Search for the cell housing the specified text and yield its [X, Y] center coordinate. 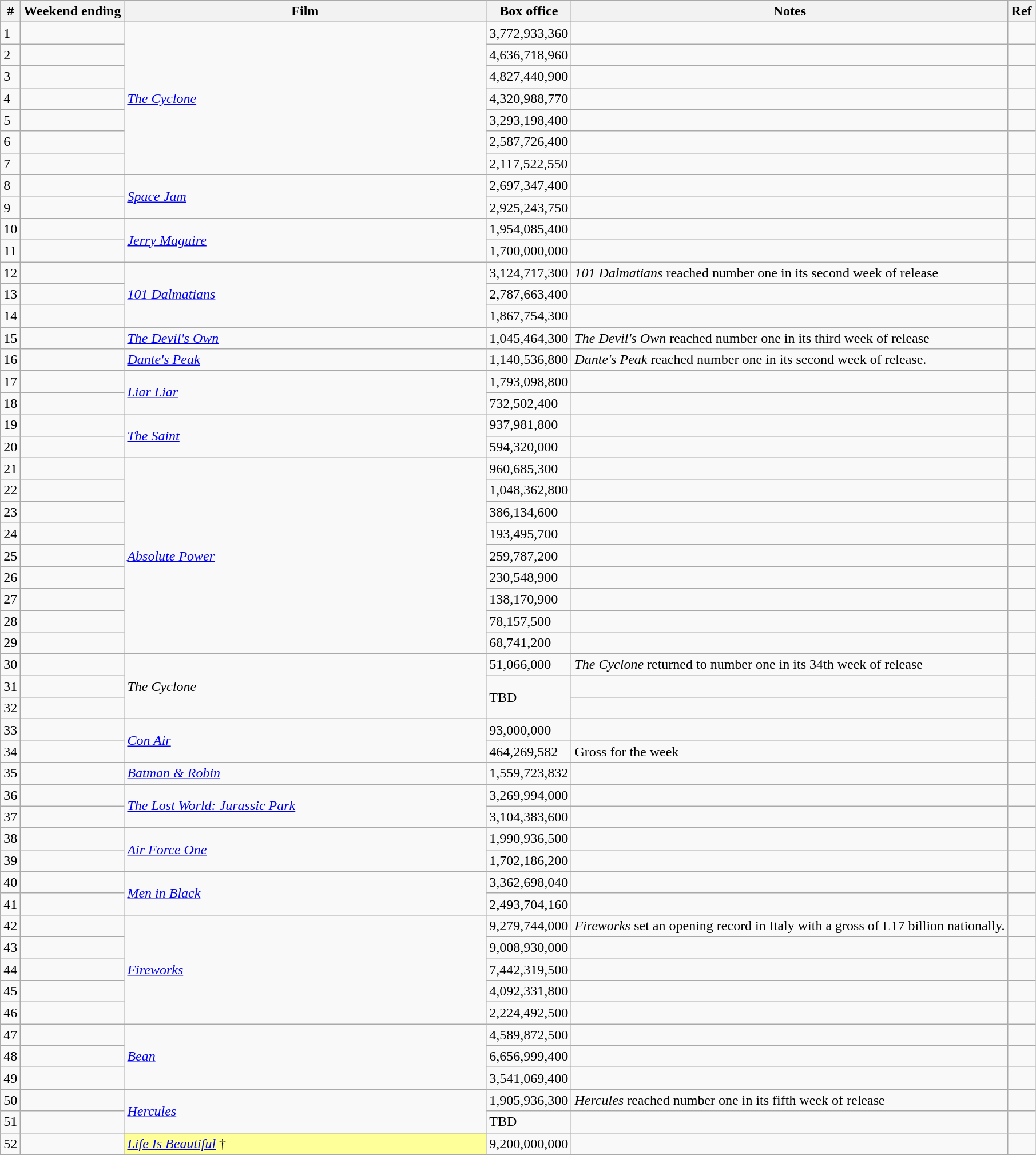
Film [305, 11]
36 [10, 795]
51 [10, 1122]
Bean [305, 1057]
4 [10, 98]
732,502,400 [529, 403]
43 [10, 947]
Con Air [305, 741]
3,269,994,000 [529, 795]
38 [10, 839]
2,925,243,750 [529, 207]
12 [10, 273]
Batman & Robin [305, 773]
9,008,930,000 [529, 947]
27 [10, 599]
Fireworks set an opening record in Italy with a gross of L17 billion nationally. [789, 926]
34 [10, 752]
26 [10, 577]
46 [10, 1013]
386,134,600 [529, 512]
22 [10, 490]
3,541,069,400 [529, 1078]
9,279,744,000 [529, 926]
8 [10, 185]
Notes [789, 11]
3,772,933,360 [529, 33]
Gross for the week [789, 752]
78,157,500 [529, 621]
1 [10, 33]
1,048,362,800 [529, 490]
Weekend ending [72, 11]
The Devil's Own reached number one in its third week of release [789, 338]
2,787,663,400 [529, 295]
# [10, 11]
24 [10, 534]
3,362,698,040 [529, 882]
18 [10, 403]
4,320,988,770 [529, 98]
The Devil's Own [305, 338]
14 [10, 316]
1,140,536,800 [529, 360]
2,697,347,400 [529, 185]
193,495,700 [529, 534]
39 [10, 860]
19 [10, 425]
Dante's Peak reached number one in its second week of release. [789, 360]
Ref [1022, 11]
960,685,300 [529, 469]
1,045,464,300 [529, 338]
32 [10, 708]
3,293,198,400 [529, 120]
17 [10, 382]
6 [10, 142]
1,905,936,300 [529, 1100]
6,656,999,400 [529, 1057]
7 [10, 164]
37 [10, 817]
Air Force One [305, 850]
21 [10, 469]
40 [10, 882]
4,589,872,500 [529, 1035]
Box office [529, 11]
1,702,186,200 [529, 860]
42 [10, 926]
138,170,900 [529, 599]
9 [10, 207]
1,700,000,000 [529, 251]
Fireworks [305, 969]
48 [10, 1057]
30 [10, 665]
Space Jam [305, 196]
35 [10, 773]
52 [10, 1144]
13 [10, 295]
Liar Liar [305, 392]
2,224,492,500 [529, 1013]
3 [10, 77]
49 [10, 1078]
45 [10, 991]
16 [10, 360]
3,104,383,600 [529, 817]
1,867,754,300 [529, 316]
The Saint [305, 436]
20 [10, 447]
Absolute Power [305, 556]
4,827,440,900 [529, 77]
4,092,331,800 [529, 991]
1,954,085,400 [529, 229]
4,636,718,960 [529, 55]
29 [10, 643]
10 [10, 229]
Men in Black [305, 893]
Dante's Peak [305, 360]
11 [10, 251]
230,548,900 [529, 577]
23 [10, 512]
The Cyclone returned to number one in its 34th week of release [789, 665]
The Lost World: Jurassic Park [305, 806]
50 [10, 1100]
47 [10, 1035]
3,124,717,300 [529, 273]
1,793,098,800 [529, 382]
2,117,522,550 [529, 164]
937,981,800 [529, 425]
9,200,000,000 [529, 1144]
7,442,319,500 [529, 970]
2,587,726,400 [529, 142]
44 [10, 970]
15 [10, 338]
Hercules [305, 1111]
33 [10, 730]
41 [10, 904]
5 [10, 120]
2 [10, 55]
Life Is Beautiful † [305, 1144]
464,269,582 [529, 752]
259,787,200 [529, 555]
101 Dalmatians reached number one in its second week of release [789, 273]
Hercules reached number one in its fifth week of release [789, 1100]
101 Dalmatians [305, 295]
594,320,000 [529, 447]
Jerry Maguire [305, 240]
25 [10, 555]
2,493,704,160 [529, 904]
51,066,000 [529, 665]
93,000,000 [529, 730]
28 [10, 621]
1,990,936,500 [529, 839]
1,559,723,832 [529, 773]
68,741,200 [529, 643]
31 [10, 686]
